Output the [X, Y] coordinate of the center of the cell containing the given text.  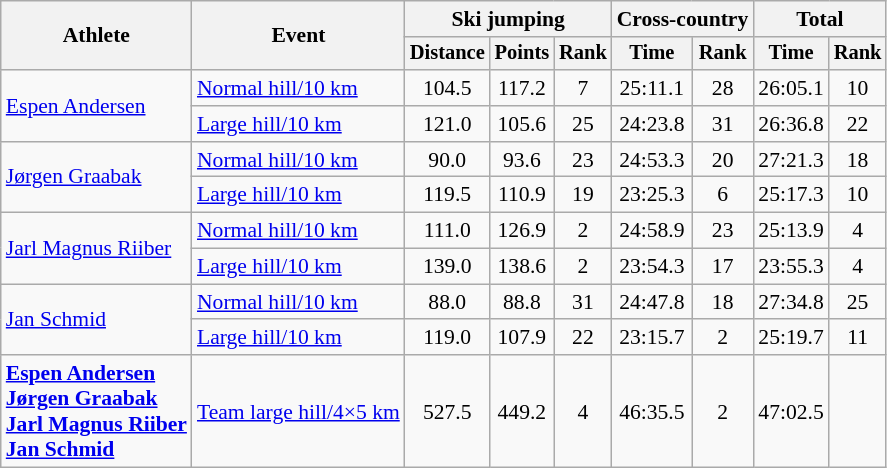
Jan Schmid [96, 320]
26:05.1 [790, 88]
11 [858, 338]
117.2 [522, 88]
111.0 [448, 231]
28 [722, 88]
24:23.8 [652, 124]
25:13.9 [790, 231]
20 [722, 160]
Team large hill/4×5 km [298, 411]
88.8 [522, 302]
138.6 [522, 267]
121.0 [448, 124]
Jarl Magnus Riiber [96, 248]
Espen Andersen [96, 106]
27:34.8 [790, 302]
47:02.5 [790, 411]
107.9 [522, 338]
23:15.7 [652, 338]
Jørgen Graabak [96, 178]
23:54.3 [652, 267]
Total [820, 19]
Athlete [96, 36]
25:11.1 [652, 88]
105.6 [522, 124]
Cross-country [683, 19]
Event [298, 36]
46:35.5 [652, 411]
527.5 [448, 411]
6 [722, 195]
25:19.7 [790, 338]
139.0 [448, 267]
17 [722, 267]
7 [583, 88]
110.9 [522, 195]
119.5 [448, 195]
Points [522, 54]
Ski jumping [508, 19]
19 [583, 195]
104.5 [448, 88]
Espen AndersenJørgen GraabakJarl Magnus RiiberJan Schmid [96, 411]
Distance [448, 54]
24:47.8 [652, 302]
119.0 [448, 338]
126.9 [522, 231]
27:21.3 [790, 160]
26:36.8 [790, 124]
90.0 [448, 160]
24:58.9 [652, 231]
93.6 [522, 160]
24:53.3 [652, 160]
23:25.3 [652, 195]
88.0 [448, 302]
23:55.3 [790, 267]
449.2 [522, 411]
25:17.3 [790, 195]
